Pinpoint the cell where the given text exists, returning its (x, y) midpoint coordinate. 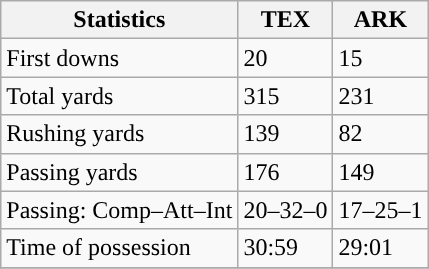
20 (286, 58)
First downs (120, 58)
30:59 (286, 248)
315 (286, 96)
82 (380, 134)
Passing: Comp–Att–Int (120, 210)
17–25–1 (380, 210)
TEX (286, 20)
Rushing yards (120, 134)
139 (286, 134)
15 (380, 58)
Passing yards (120, 172)
231 (380, 96)
Statistics (120, 20)
149 (380, 172)
20–32–0 (286, 210)
Total yards (120, 96)
176 (286, 172)
Time of possession (120, 248)
ARK (380, 20)
29:01 (380, 248)
